Pinpoint the cell where the given text exists, returning its (x, y) midpoint coordinate. 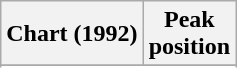
Peakposition (189, 34)
Chart (1992) (72, 34)
